From the cell containing the given text, extract its center point as [x, y] coordinate. 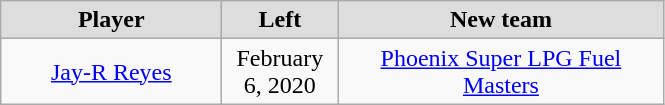
Left [280, 20]
Jay-R Reyes [112, 72]
February 6, 2020 [280, 72]
Player [112, 20]
New team [501, 20]
Phoenix Super LPG Fuel Masters [501, 72]
